Return the (X, Y) coordinate for the center point of the cell that contains the specified text.  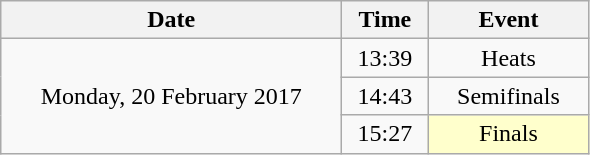
14:43 (385, 96)
Finals (508, 134)
Heats (508, 58)
Event (508, 20)
15:27 (385, 134)
13:39 (385, 58)
Monday, 20 February 2017 (172, 96)
Time (385, 20)
Date (172, 20)
Semifinals (508, 96)
